Detect which cell encompasses the target text, then output its (x, y) center coordinate. 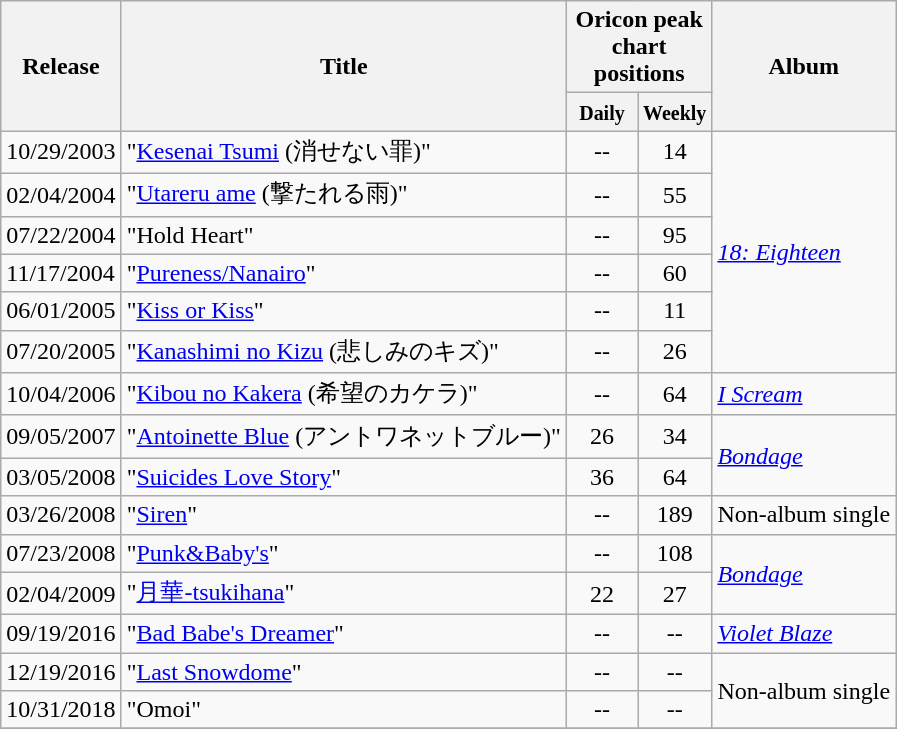
"Utareru ame (撃たれる雨)" (344, 194)
"Pureness/Nanairo" (344, 273)
14 (675, 152)
"Punk&Baby's" (344, 553)
"Antoinette Blue (アントワネットブルー)" (344, 436)
108 (675, 553)
36 (602, 477)
07/23/2008 (61, 553)
Oricon peak chart positions (638, 47)
"Kibou no Kakera (希望のカケラ)" (344, 394)
11 (675, 311)
10/29/2003 (61, 152)
11/17/2004 (61, 273)
"Last Snowdome" (344, 672)
55 (675, 194)
22 (602, 594)
09/05/2007 (61, 436)
"Siren" (344, 515)
I Scream (804, 394)
"Omoi" (344, 710)
34 (675, 436)
02/04/2004 (61, 194)
07/22/2004 (61, 235)
"月華-tsukihana" (344, 594)
10/04/2006 (61, 394)
Weekly (675, 112)
"Kesenai Tsumi (消せない罪)" (344, 152)
Daily (602, 112)
"Bad Babe's Dreamer" (344, 634)
"Hold Heart" (344, 235)
Release (61, 66)
27 (675, 594)
Title (344, 66)
"Kiss or Kiss" (344, 311)
02/04/2009 (61, 594)
06/01/2005 (61, 311)
18: Eighteen (804, 252)
Album (804, 66)
03/05/2008 (61, 477)
07/20/2005 (61, 352)
12/19/2016 (61, 672)
Violet Blaze (804, 634)
"Suicides Love Story" (344, 477)
10/31/2018 (61, 710)
95 (675, 235)
03/26/2008 (61, 515)
"Kanashimi no Kizu (悲しみのキズ)" (344, 352)
60 (675, 273)
189 (675, 515)
09/19/2016 (61, 634)
